Return the [x, y] coordinate for the center point of the cell that contains the specified text.  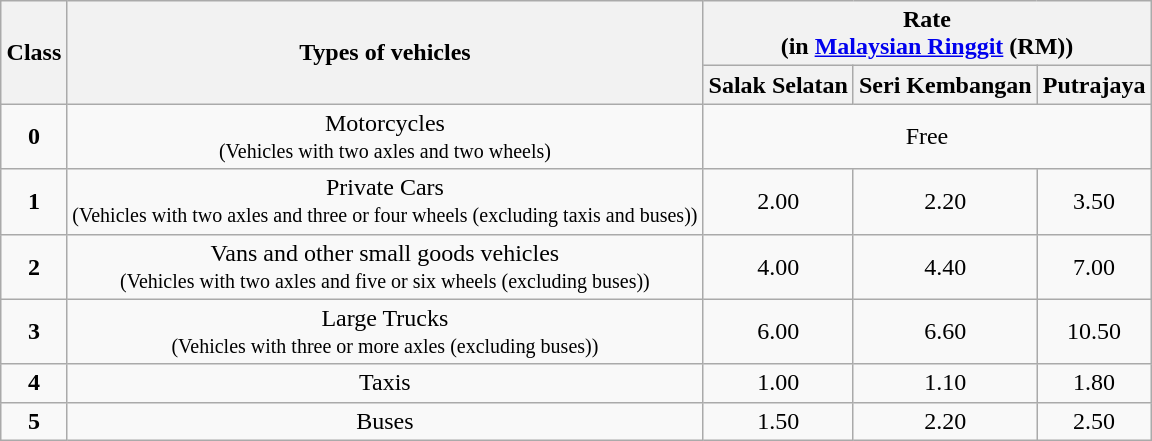
Rate(in Malaysian Ringgit (RM)) [927, 34]
Putrajaya [1094, 85]
1 [34, 202]
Class [34, 52]
Motorcycles(Vehicles with two axles and two wheels) [385, 136]
Private Cars(Vehicles with two axles and three or four wheels (excluding taxis and buses)) [385, 202]
2 [34, 266]
0 [34, 136]
Taxis [385, 383]
Seri Kembangan [945, 85]
Buses [385, 421]
1.10 [945, 383]
4 [34, 383]
1.50 [778, 421]
10.50 [1094, 332]
Types of vehicles [385, 52]
6.60 [945, 332]
Large Trucks(Vehicles with three or more axles (excluding buses)) [385, 332]
2.50 [1094, 421]
1.80 [1094, 383]
Salak Selatan [778, 85]
2.00 [778, 202]
3 [34, 332]
Vans and other small goods vehicles(Vehicles with two axles and five or six wheels (excluding buses)) [385, 266]
4.40 [945, 266]
6.00 [778, 332]
4.00 [778, 266]
1.00 [778, 383]
3.50 [1094, 202]
Free [927, 136]
5 [34, 421]
7.00 [1094, 266]
